Pinpoint the cell where the given text exists, returning its [X, Y] midpoint coordinate. 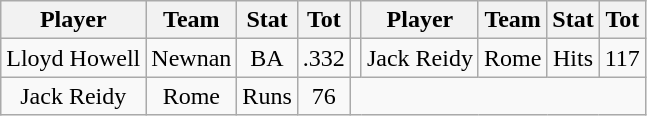
Newnan [192, 58]
Hits [573, 58]
Runs [267, 96]
Lloyd Howell [74, 58]
76 [324, 96]
117 [622, 58]
.332 [324, 58]
BA [267, 58]
